Identify which cell holds the provided text, then report its [x, y] central coordinate. 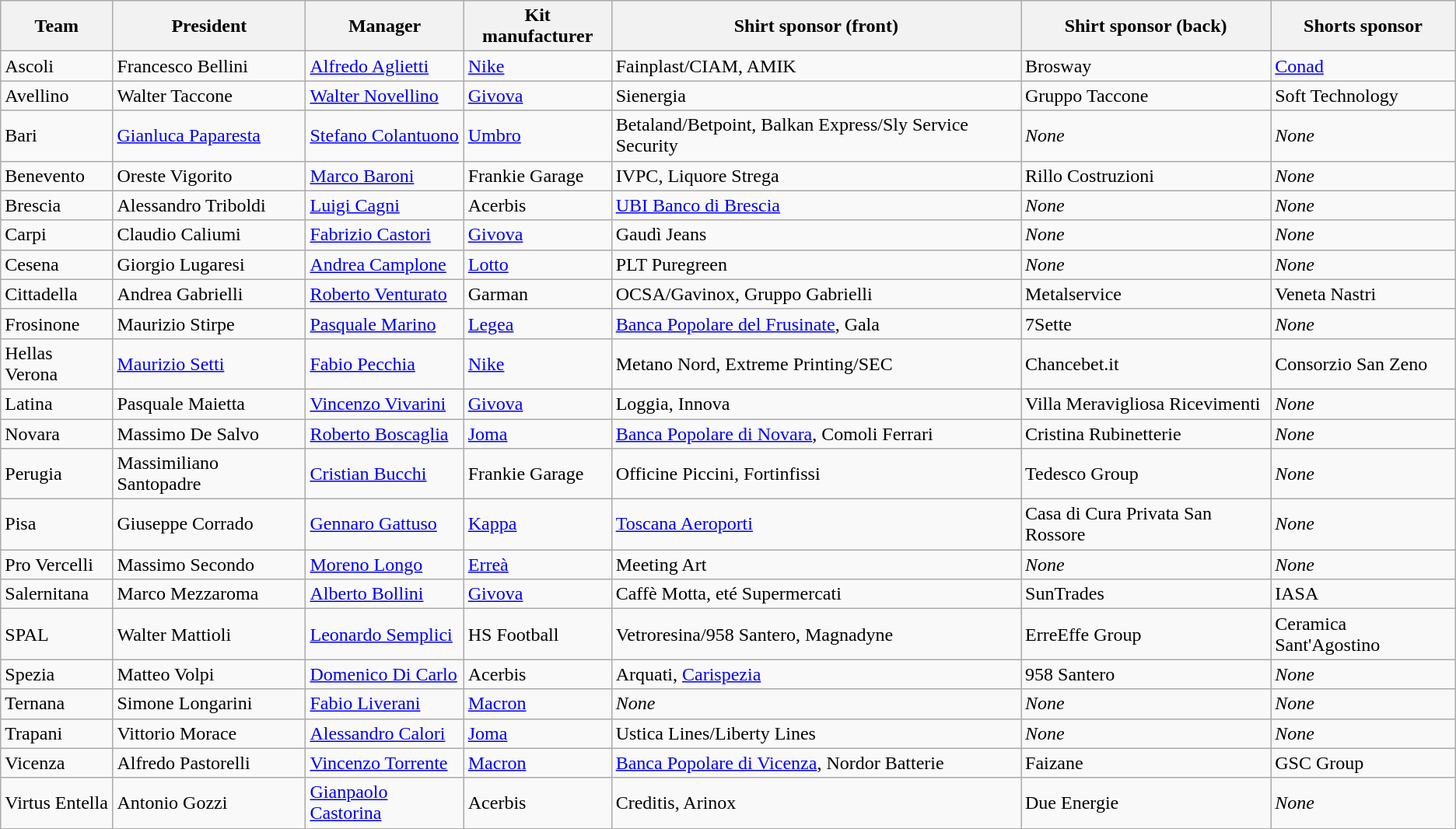
Ustica Lines/Liberty Lines [816, 733]
Brosway [1145, 66]
Shirt sponsor (front) [816, 26]
Francesco Bellini [209, 66]
HS Football [537, 635]
Gianpaolo Castorina [384, 803]
Pasquale Marino [384, 324]
Team [57, 26]
Rillo Costruzioni [1145, 176]
Roberto Venturato [384, 294]
Alfredo Aglietti [384, 66]
Giuseppe Corrado [209, 524]
Ceramica Sant'Agostino [1363, 635]
Oreste Vigorito [209, 176]
Shirt sponsor (back) [1145, 26]
Vincenzo Vivarini [384, 404]
Shorts sponsor [1363, 26]
Gaudì Jeans [816, 235]
Alessandro Calori [384, 733]
Ternana [57, 704]
Trapani [57, 733]
Metalservice [1145, 294]
Moreno Longo [384, 565]
Meeting Art [816, 565]
Banca Popolare di Novara, Comoli Ferrari [816, 433]
Sienergia [816, 96]
Massimo De Salvo [209, 433]
Salernitana [57, 594]
Giorgio Lugaresi [209, 264]
Vittorio Morace [209, 733]
Pro Vercelli [57, 565]
Arquati, Carispezia [816, 674]
Perugia [57, 474]
Alfredo Pastorelli [209, 763]
Domenico Di Carlo [384, 674]
Casa di Cura Privata San Rossore [1145, 524]
Brescia [57, 205]
7Sette [1145, 324]
Bari [57, 135]
OCSA/Gavinox, Gruppo Gabrielli [816, 294]
Leonardo Semplici [384, 635]
Frosinone [57, 324]
Simone Longarini [209, 704]
Cristina Rubinetterie [1145, 433]
Marco Baroni [384, 176]
Massimiliano Santopadre [209, 474]
Vicenza [57, 763]
IVPC, Liquore Strega [816, 176]
Erreà [537, 565]
Ascoli [57, 66]
Andrea Camplone [384, 264]
Creditis, Arinox [816, 803]
Antonio Gozzi [209, 803]
Massimo Secondo [209, 565]
Banca Popolare del Frusinate, Gala [816, 324]
Manager [384, 26]
Walter Taccone [209, 96]
Faizane [1145, 763]
Caffè Motta, eté Supermercati [816, 594]
Marco Mezzaroma [209, 594]
IASA [1363, 594]
Gennaro Gattuso [384, 524]
Villa Meravigliosa Ricevimenti [1145, 404]
Due Energie [1145, 803]
Maurizio Stirpe [209, 324]
Consorzio San Zeno [1363, 364]
Fabio Liverani [384, 704]
Matteo Volpi [209, 674]
SunTrades [1145, 594]
Banca Popolare di Vicenza, Nordor Batterie [816, 763]
Officine Piccini, Fortinfissi [816, 474]
Walter Mattioli [209, 635]
Novara [57, 433]
Virtus Entella [57, 803]
Pasquale Maietta [209, 404]
Vetroresina/958 Santero, Magnadyne [816, 635]
Carpi [57, 235]
GSC Group [1363, 763]
Cristian Bucchi [384, 474]
Cittadella [57, 294]
Stefano Colantuono [384, 135]
UBI Banco di Brescia [816, 205]
Umbro [537, 135]
958 Santero [1145, 674]
Pisa [57, 524]
Metano Nord, Extreme Printing/SEC [816, 364]
Kappa [537, 524]
Andrea Gabrielli [209, 294]
Benevento [57, 176]
Fabrizio Castori [384, 235]
Hellas Verona [57, 364]
SPAL [57, 635]
Spezia [57, 674]
Garman [537, 294]
Latina [57, 404]
Roberto Boscaglia [384, 433]
Cesena [57, 264]
Betaland/Betpoint, Balkan Express/Sly Service Security [816, 135]
Alessandro Triboldi [209, 205]
Tedesco Group [1145, 474]
Alberto Bollini [384, 594]
Fabio Pecchia [384, 364]
Vincenzo Torrente [384, 763]
Kit manufacturer [537, 26]
Toscana Aeroporti [816, 524]
Maurizio Setti [209, 364]
PLT Puregreen [816, 264]
Veneta Nastri [1363, 294]
Soft Technology [1363, 96]
Loggia, Innova [816, 404]
Chancebet.it [1145, 364]
ErreEffe Group [1145, 635]
Walter Novellino [384, 96]
Luigi Cagni [384, 205]
Claudio Caliumi [209, 235]
Lotto [537, 264]
President [209, 26]
Avellino [57, 96]
Legea [537, 324]
Fainplast/CIAM, AMIK [816, 66]
Conad [1363, 66]
Gianluca Paparesta [209, 135]
Gruppo Taccone [1145, 96]
